Pinpoint the cell where the given text exists, returning its (X, Y) midpoint coordinate. 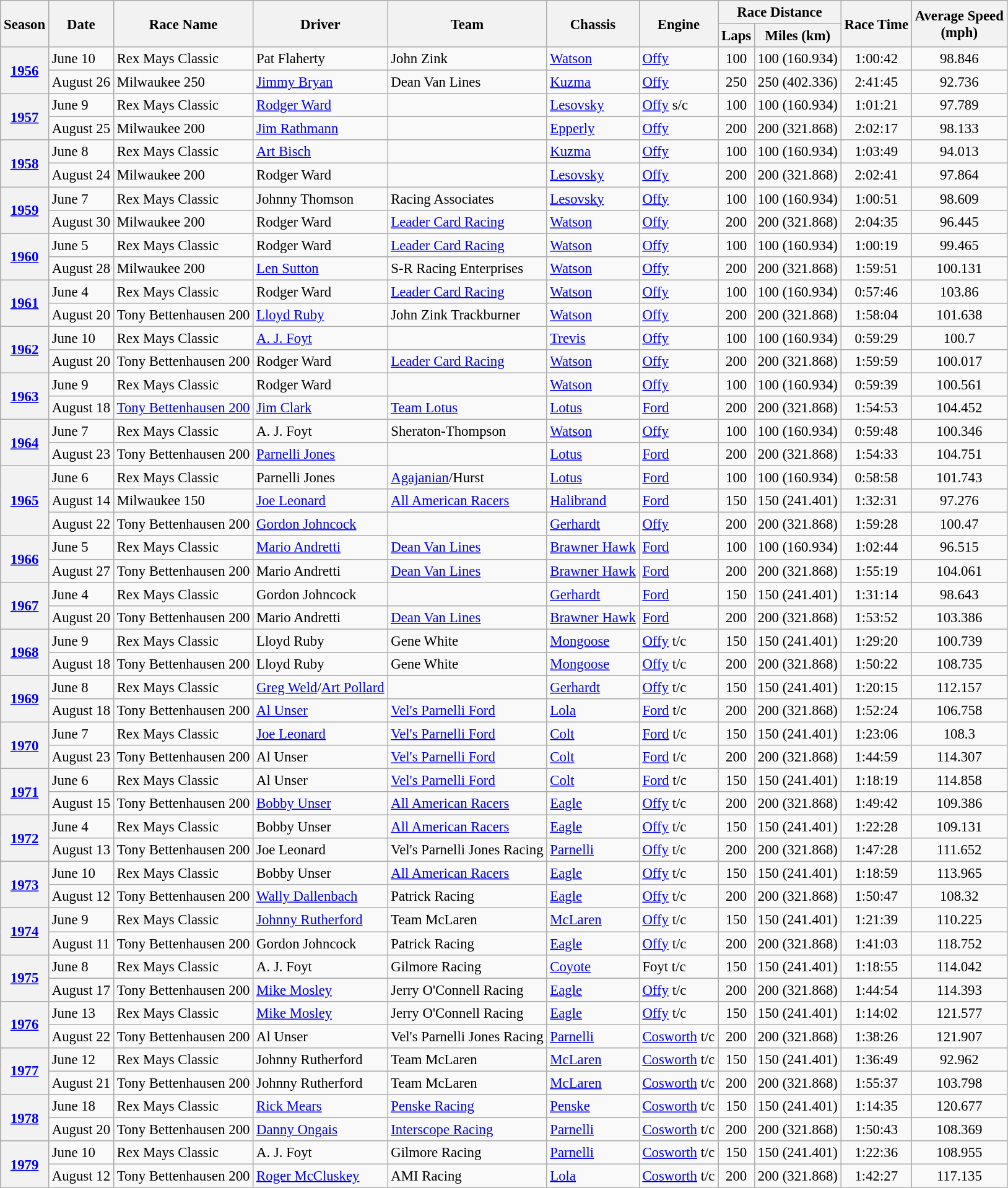
108.369 (959, 1129)
114.393 (959, 990)
98.846 (959, 59)
113.965 (959, 874)
1960 (25, 256)
1971 (25, 792)
1:32:31 (876, 501)
Wally Dallenbach (321, 897)
Offy s/c (679, 105)
1978 (25, 1118)
Racing Associates (467, 199)
1:23:06 (876, 734)
0:59:48 (876, 431)
101.638 (959, 315)
1969 (25, 698)
1970 (25, 745)
1:18:55 (876, 966)
August 30 (80, 222)
1:22:28 (876, 827)
104.061 (959, 571)
100.47 (959, 524)
Team (467, 24)
Driver (321, 24)
121.907 (959, 1036)
97.789 (959, 105)
2:02:41 (876, 175)
109.131 (959, 827)
1974 (25, 931)
Roger McCluskey (321, 1176)
1:50:47 (876, 897)
1:36:49 (876, 1060)
Milwaukee 150 (183, 501)
1:49:42 (876, 804)
Penske (593, 1106)
1965 (25, 501)
Team Lotus (467, 408)
Race Name (183, 24)
AMI Racing (467, 1176)
250 (737, 82)
Jim Rathmann (321, 129)
108.3 (959, 734)
96.445 (959, 222)
Pat Flaherty (321, 59)
June 18 (80, 1106)
S-R Racing Enterprises (467, 268)
John Zink (467, 59)
1:03:49 (876, 152)
1:38:26 (876, 1036)
1:50:22 (876, 664)
1:41:03 (876, 943)
108.955 (959, 1153)
106.758 (959, 711)
1:59:51 (876, 268)
1:00:51 (876, 199)
Rick Mears (321, 1106)
Jim Clark (321, 408)
114.858 (959, 781)
100.131 (959, 268)
Race Time (876, 24)
92.736 (959, 82)
100.561 (959, 384)
1:00:42 (876, 59)
Coyote (593, 966)
100.7 (959, 338)
1958 (25, 163)
1967 (25, 605)
1963 (25, 396)
0:59:29 (876, 338)
1961 (25, 303)
1:55:19 (876, 571)
June 13 (80, 1013)
1976 (25, 1024)
97.864 (959, 175)
1:44:59 (876, 757)
Johnny Thomson (321, 199)
117.135 (959, 1176)
104.751 (959, 454)
1:02:44 (876, 548)
August 26 (80, 82)
1:22:36 (876, 1153)
112.157 (959, 687)
1:54:33 (876, 454)
0:58:58 (876, 478)
Season (25, 24)
1:58:04 (876, 315)
99.465 (959, 245)
Foyt t/c (679, 966)
1977 (25, 1071)
Chassis (593, 24)
98.643 (959, 594)
111.652 (959, 850)
1964 (25, 443)
August 15 (80, 804)
Danny Ongais (321, 1129)
Greg Weld/Art Pollard (321, 687)
100.739 (959, 641)
Interscope Racing (467, 1129)
98.609 (959, 199)
Date (80, 24)
Average Speed(mph) (959, 24)
120.677 (959, 1106)
August 13 (80, 850)
Jimmy Bryan (321, 82)
1972 (25, 838)
2:04:35 (876, 222)
103.86 (959, 292)
1975 (25, 978)
100.346 (959, 431)
1:52:24 (876, 711)
96.515 (959, 548)
Sheraton-Thompson (467, 431)
0:59:39 (876, 384)
August 25 (80, 129)
0:57:46 (876, 292)
2:02:17 (876, 129)
1:18:19 (876, 781)
1973 (25, 885)
John Zink Trackburner (467, 315)
114.307 (959, 757)
Penske Racing (467, 1106)
Miles (km) (798, 36)
1:47:28 (876, 850)
1:44:54 (876, 990)
109.386 (959, 804)
August 17 (80, 990)
1959 (25, 210)
108.735 (959, 664)
1:20:15 (876, 687)
August 28 (80, 268)
Laps (737, 36)
103.386 (959, 617)
Len Sutton (321, 268)
Art Bisch (321, 152)
1:53:52 (876, 617)
1:59:28 (876, 524)
94.013 (959, 152)
1:18:59 (876, 874)
1:55:37 (876, 1083)
121.577 (959, 1013)
Race Distance (780, 12)
1962 (25, 349)
August 11 (80, 943)
103.798 (959, 1083)
108.32 (959, 897)
Engine (679, 24)
1968 (25, 653)
1:59:59 (876, 362)
1:42:27 (876, 1176)
1:00:19 (876, 245)
1956 (25, 71)
1979 (25, 1164)
1:14:02 (876, 1013)
1:50:43 (876, 1129)
1:31:14 (876, 594)
August 24 (80, 175)
97.276 (959, 501)
Agajanian/Hurst (467, 478)
1:21:39 (876, 920)
1:01:21 (876, 105)
110.225 (959, 920)
August 14 (80, 501)
Epperly (593, 129)
June 12 (80, 1060)
Milwaukee 250 (183, 82)
1:29:20 (876, 641)
1:14:35 (876, 1106)
2:41:45 (876, 82)
92.962 (959, 1060)
1:54:53 (876, 408)
104.452 (959, 408)
114.042 (959, 966)
1966 (25, 560)
Trevis (593, 338)
250 (402.336) (798, 82)
101.743 (959, 478)
98.133 (959, 129)
100.017 (959, 362)
Halibrand (593, 501)
118.752 (959, 943)
August 21 (80, 1083)
1957 (25, 116)
August 27 (80, 571)
